For the text-containing cell, return its midpoint in (x, y) coordinate format. 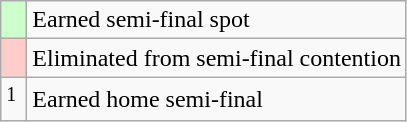
Earned home semi-final (217, 100)
Earned semi-final spot (217, 20)
1 (14, 100)
Eliminated from semi-final contention (217, 58)
